Return [x, y] of the center of cell containing provided text 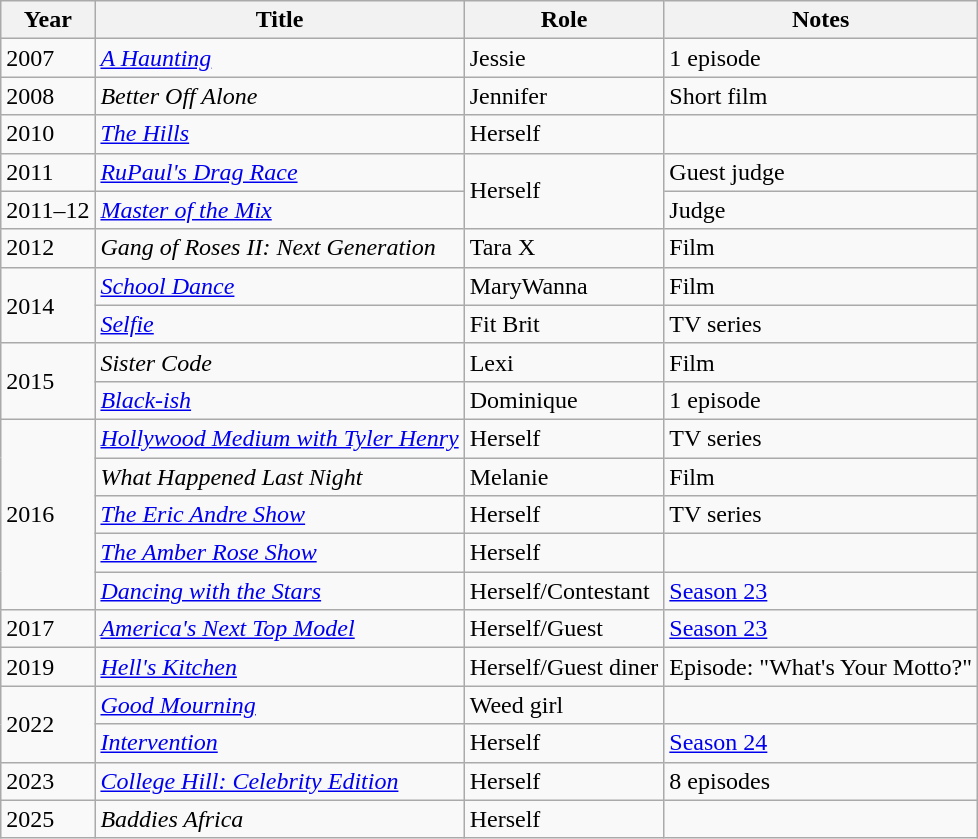
RuPaul's Drag Race [280, 172]
2015 [48, 381]
Dominique [564, 400]
2008 [48, 96]
Sister Code [280, 362]
Better Off Alone [280, 96]
2007 [48, 58]
Judge [821, 210]
Dancing with the Stars [280, 591]
America's Next Top Model [280, 629]
Selfie [280, 324]
Weed girl [564, 705]
Herself/Guest [564, 629]
Master of the Mix [280, 210]
The Amber Rose Show [280, 553]
Good Mourning [280, 705]
School Dance [280, 286]
MaryWanna [564, 286]
2012 [48, 248]
2011 [48, 172]
Season 24 [821, 743]
2019 [48, 667]
2017 [48, 629]
Lexi [564, 362]
What Happened Last Night [280, 477]
College Hill: Celebrity Edition [280, 781]
Jessie [564, 58]
The Eric Andre Show [280, 515]
Melanie [564, 477]
8 episodes [821, 781]
Black-ish [280, 400]
Guest judge [821, 172]
2011–12 [48, 210]
Hell's Kitchen [280, 667]
Notes [821, 20]
2022 [48, 724]
2010 [48, 134]
Fit Brit [564, 324]
Herself/Contestant [564, 591]
Baddies Africa [280, 819]
Jennifer [564, 96]
2023 [48, 781]
Year [48, 20]
Intervention [280, 743]
Tara X [564, 248]
Title [280, 20]
2016 [48, 514]
Role [564, 20]
2014 [48, 305]
The Hills [280, 134]
2025 [48, 819]
Hollywood Medium with Tyler Henry [280, 438]
Herself/Guest diner [564, 667]
Episode: "What's Your Motto?" [821, 667]
A Haunting [280, 58]
Short film [821, 96]
Gang of Roses II: Next Generation [280, 248]
